Capture the cell that displays the provided text and extract its (X, Y) central coordinate. 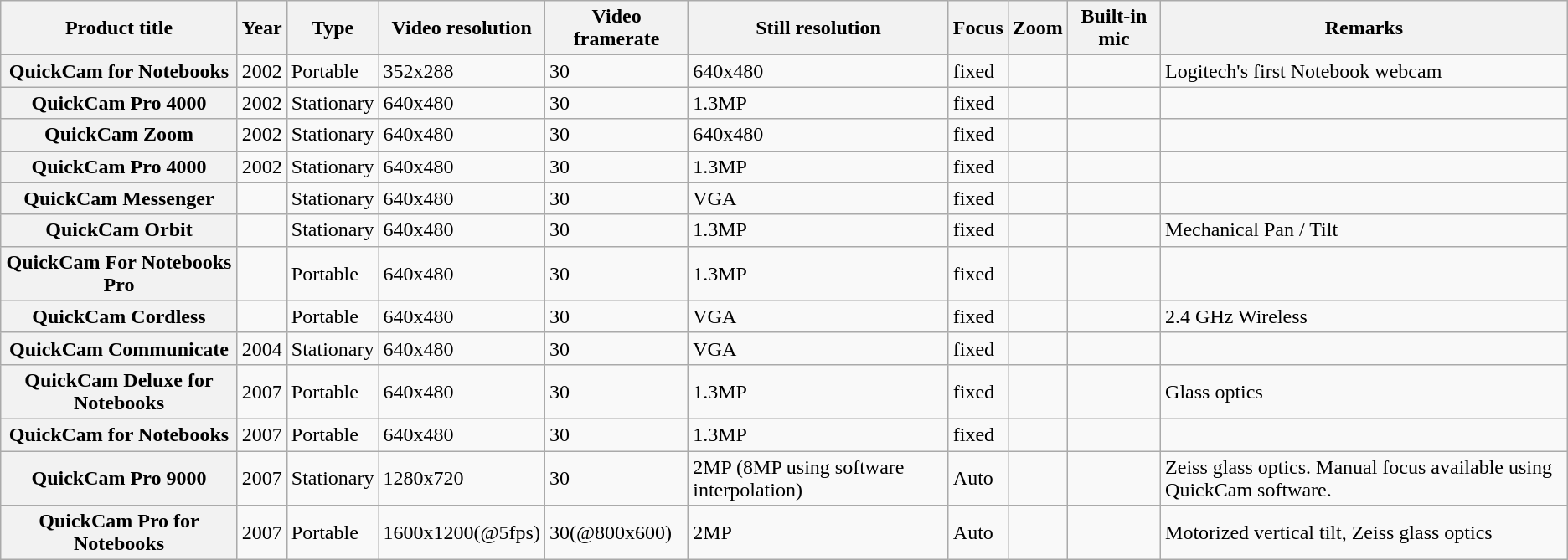
QuickCam Cordless (119, 316)
352x288 (462, 71)
30(@800x600) (616, 532)
Mechanical Pan / Tilt (1364, 230)
Glass optics (1364, 392)
Logitech's first Notebook webcam (1364, 71)
Year (261, 28)
2.4 GHz Wireless (1364, 316)
1600x1200(@5fps) (462, 532)
2MP (8MP using software interpolation) (819, 477)
2MP (819, 532)
QuickCam For Notebooks Pro (119, 273)
Video framerate (616, 28)
Zoom (1037, 28)
QuickCam Pro 9000 (119, 477)
1280x720 (462, 477)
Video resolution (462, 28)
Built-in mic (1114, 28)
Zeiss glass optics. Manual focus available using QuickCam software. (1364, 477)
QuickCam Pro for Notebooks (119, 532)
QuickCam Orbit (119, 230)
Focus (978, 28)
Product title (119, 28)
Type (333, 28)
QuickCam Communicate (119, 348)
QuickCam Deluxe for Notebooks (119, 392)
Motorized vertical tilt, Zeiss glass optics (1364, 532)
QuickCam Messenger (119, 198)
Remarks (1364, 28)
QuickCam Zoom (119, 135)
2004 (261, 348)
Still resolution (819, 28)
